Detect which cell encompasses the target text, then output its (X, Y) center coordinate. 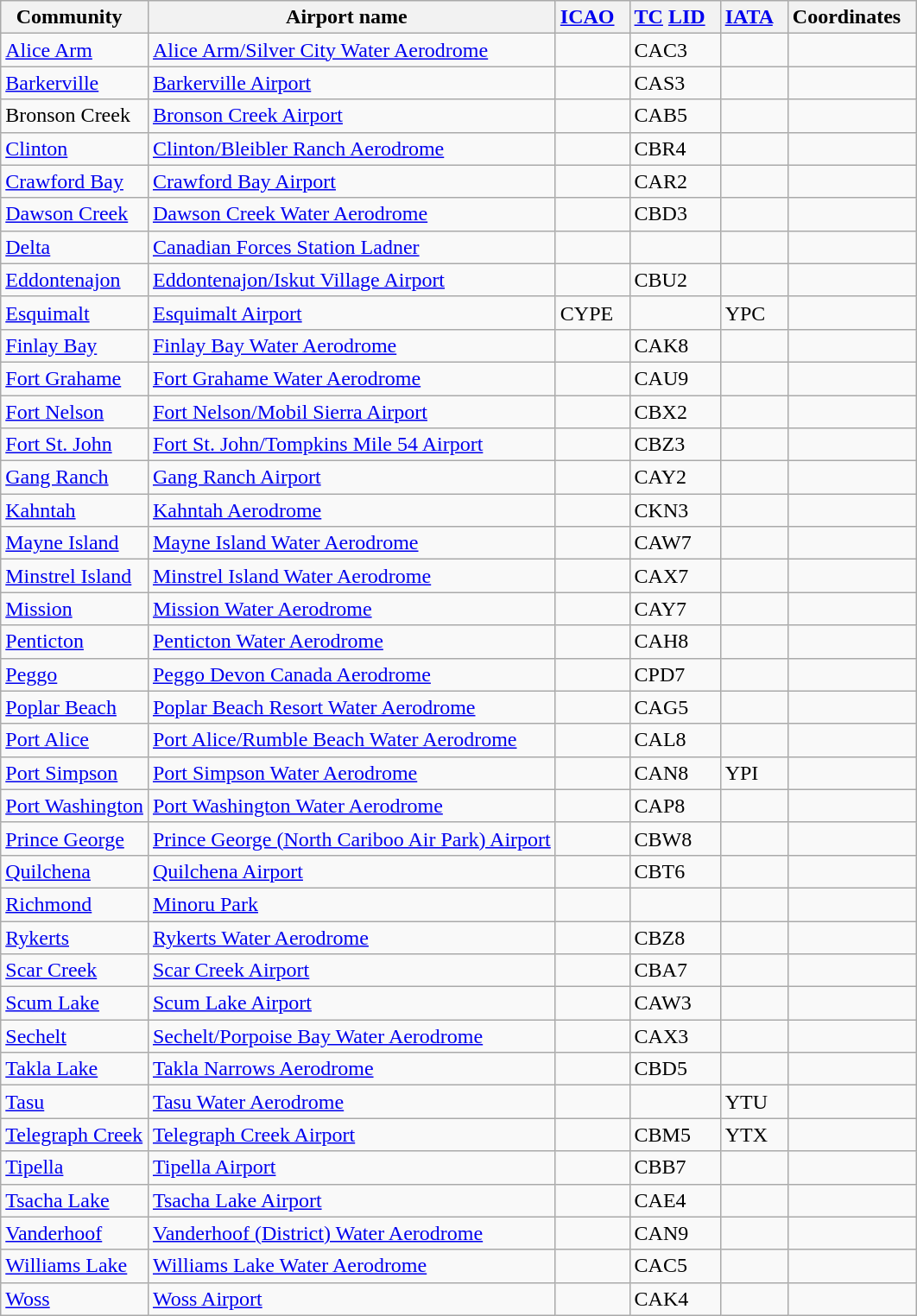
Port Simpson Water Aerodrome (351, 773)
Penticton Water Aerodrome (351, 642)
Minstrel Island (74, 576)
Bronson Creek (74, 116)
Clinton/Bleibler Ranch Aerodrome (351, 149)
CBD5 (675, 1069)
Tipella (74, 1167)
Poplar Beach (74, 707)
Eddontenajon/Iskut Village Airport (351, 280)
YTX (754, 1135)
Tasu (74, 1102)
Gang Ranch Airport (351, 478)
CKN3 (675, 510)
CBD3 (675, 214)
CAC3 (675, 50)
CAW3 (675, 1003)
Penticton (74, 642)
Airport name (351, 17)
Barkerville (74, 83)
CAG5 (675, 707)
Fort Grahame (74, 378)
YPI (754, 773)
YTU (754, 1102)
CAX7 (675, 576)
CAR2 (675, 181)
Dawson Creek Water Aerodrome (351, 214)
CBZ3 (675, 445)
Coordinates (851, 17)
Woss (74, 1299)
Tipella Airport (351, 1167)
CBU2 (675, 280)
CBR4 (675, 149)
Sechelt (74, 1036)
Fort Grahame Water Aerodrome (351, 378)
Port Washington Water Aerodrome (351, 806)
CAN8 (675, 773)
Port Simpson (74, 773)
Takla Lake (74, 1069)
Scar Creek (74, 971)
Vanderhoof (District) Water Aerodrome (351, 1233)
Rykerts Water Aerodrome (351, 937)
Delta (74, 247)
Minstrel Island Water Aerodrome (351, 576)
CAK8 (675, 345)
Community (74, 17)
CAS3 (675, 83)
Fort Nelson (74, 412)
Fort Nelson/Mobil Sierra Airport (351, 412)
Telegraph Creek (74, 1135)
CAY7 (675, 609)
Scar Creek Airport (351, 971)
Sechelt/Porpoise Bay Water Aerodrome (351, 1036)
Williams Lake Water Aerodrome (351, 1266)
CBX2 (675, 412)
CAP8 (675, 806)
CAK4 (675, 1299)
Quilchena Airport (351, 871)
IATA (754, 17)
Alice Arm/Silver City Water Aerodrome (351, 50)
CBA7 (675, 971)
Takla Narrows Aerodrome (351, 1069)
CYPE (592, 313)
Dawson Creek (74, 214)
Kahntah (74, 510)
Woss Airport (351, 1299)
Crawford Bay Airport (351, 181)
Prince George (74, 838)
Mayne Island Water Aerodrome (351, 543)
CBT6 (675, 871)
Port Alice (74, 740)
CAU9 (675, 378)
Bronson Creek Airport (351, 116)
Alice Arm (74, 50)
CAC5 (675, 1266)
CAW7 (675, 543)
CAY2 (675, 478)
Fort St. John (74, 445)
Scum Lake (74, 1003)
Williams Lake (74, 1266)
Rykerts (74, 937)
Telegraph Creek Airport (351, 1135)
Richmond (74, 904)
Clinton (74, 149)
Peggo (74, 674)
Prince George (North Cariboo Air Park) Airport (351, 838)
ICAO (592, 17)
TC LID (675, 17)
Mission (74, 609)
YPC (754, 313)
CAX3 (675, 1036)
Tasu Water Aerodrome (351, 1102)
Barkerville Airport (351, 83)
Esquimalt (74, 313)
Scum Lake Airport (351, 1003)
Tsacha Lake (74, 1200)
Tsacha Lake Airport (351, 1200)
CPD7 (675, 674)
Quilchena (74, 871)
Esquimalt Airport (351, 313)
Finlay Bay Water Aerodrome (351, 345)
Canadian Forces Station Ladner (351, 247)
Port Washington (74, 806)
CAN9 (675, 1233)
Minoru Park (351, 904)
CBW8 (675, 838)
Peggo Devon Canada Aerodrome (351, 674)
CBB7 (675, 1167)
Crawford Bay (74, 181)
Mission Water Aerodrome (351, 609)
CAL8 (675, 740)
CAB5 (675, 116)
CAH8 (675, 642)
Mayne Island (74, 543)
CAE4 (675, 1200)
Fort St. John/Tompkins Mile 54 Airport (351, 445)
CBM5 (675, 1135)
Finlay Bay (74, 345)
Port Alice/Rumble Beach Water Aerodrome (351, 740)
Poplar Beach Resort Water Aerodrome (351, 707)
Gang Ranch (74, 478)
Kahntah Aerodrome (351, 510)
Vanderhoof (74, 1233)
CBZ8 (675, 937)
Eddontenajon (74, 280)
